Extract the (X, Y) coordinate from the center of the cell holding the provided text.  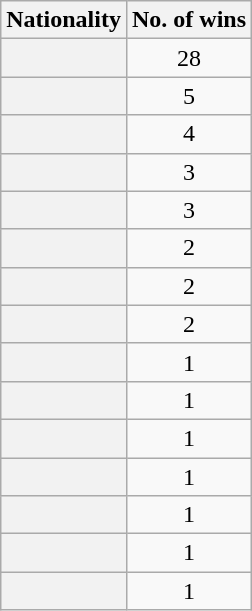
4 (188, 134)
5 (188, 96)
No. of wins (188, 20)
28 (188, 58)
Nationality (64, 20)
